Provide the [x, y] coordinate of the cell's center where the given text is located.  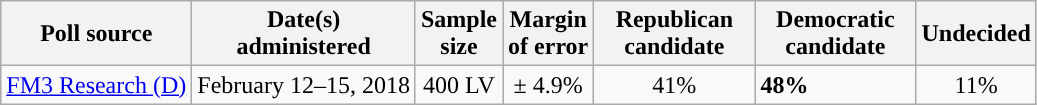
Democraticcandidate [836, 34]
11% [976, 85]
± 4.9% [548, 85]
Samplesize [458, 34]
Republicancandidate [674, 34]
FM3 Research (D) [96, 85]
Date(s)administered [304, 34]
February 12–15, 2018 [304, 85]
Marginof error [548, 34]
41% [674, 85]
Undecided [976, 34]
400 LV [458, 85]
Poll source [96, 34]
48% [836, 85]
